Search for the cell housing the specified text and yield its (X, Y) center coordinate. 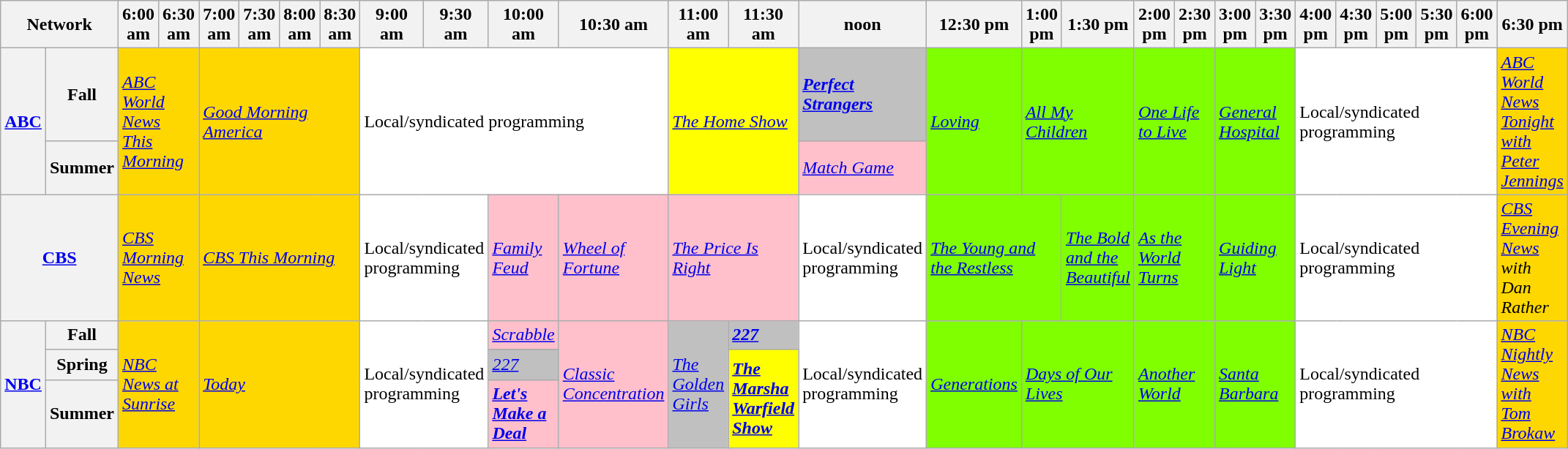
5:00 pm (1397, 25)
6:00 pm (1477, 25)
ABC World News Tonight with Peter Jennings (1532, 121)
Let's Make a Deal (523, 414)
All My Children (1078, 121)
Network (60, 25)
7:30 am (259, 25)
Wheel of Fortune (613, 257)
8:00 am (300, 25)
Santa Barbara (1255, 385)
Spring (82, 364)
6:30 am (179, 25)
CBS Morning News (159, 257)
NBC (23, 385)
ABC (23, 121)
ABC World News This Morning (159, 121)
The Young and the Restless (994, 257)
General Hospital (1255, 121)
10:00 am (523, 25)
noon (862, 25)
The Marsha Warfield Show (764, 398)
6:00 am (139, 25)
Good Morning America (280, 121)
6:30 pm (1532, 25)
CBS This Morning (280, 257)
7:00 am (220, 25)
Today (280, 385)
CBS Evening News with Dan Rather (1532, 257)
9:30 am (455, 25)
Days of Our Lives (1078, 385)
2:30 pm (1195, 25)
Guiding Light (1255, 257)
1:30 pm (1098, 25)
The Bold and the Beautiful (1098, 257)
Another World (1174, 385)
NBC Nightly News with Tom Brokaw (1532, 385)
3:00 pm (1236, 25)
The Price Is Right (733, 257)
The Home Show (733, 121)
11:30 am (764, 25)
10:30 am (613, 25)
One Life to Live (1174, 121)
Generations (974, 385)
Classic Concentration (613, 385)
Perfect Strangers (862, 94)
2:00 pm (1154, 25)
Family Feud (523, 257)
As the World Turns (1174, 257)
9:00 am (392, 25)
1:00 pm (1041, 25)
The Golden Girls (698, 385)
4:30 pm (1356, 25)
Match Game (862, 167)
NBC News at Sunrise (159, 385)
Loving (974, 121)
11:00 am (698, 25)
8:30 am (340, 25)
4:00 pm (1316, 25)
5:30 pm (1436, 25)
3:30 pm (1275, 25)
CBS (60, 257)
Scrabble (523, 335)
12:30 pm (974, 25)
